Provide the (x, y) coordinate of the cell's center where the given text is located.  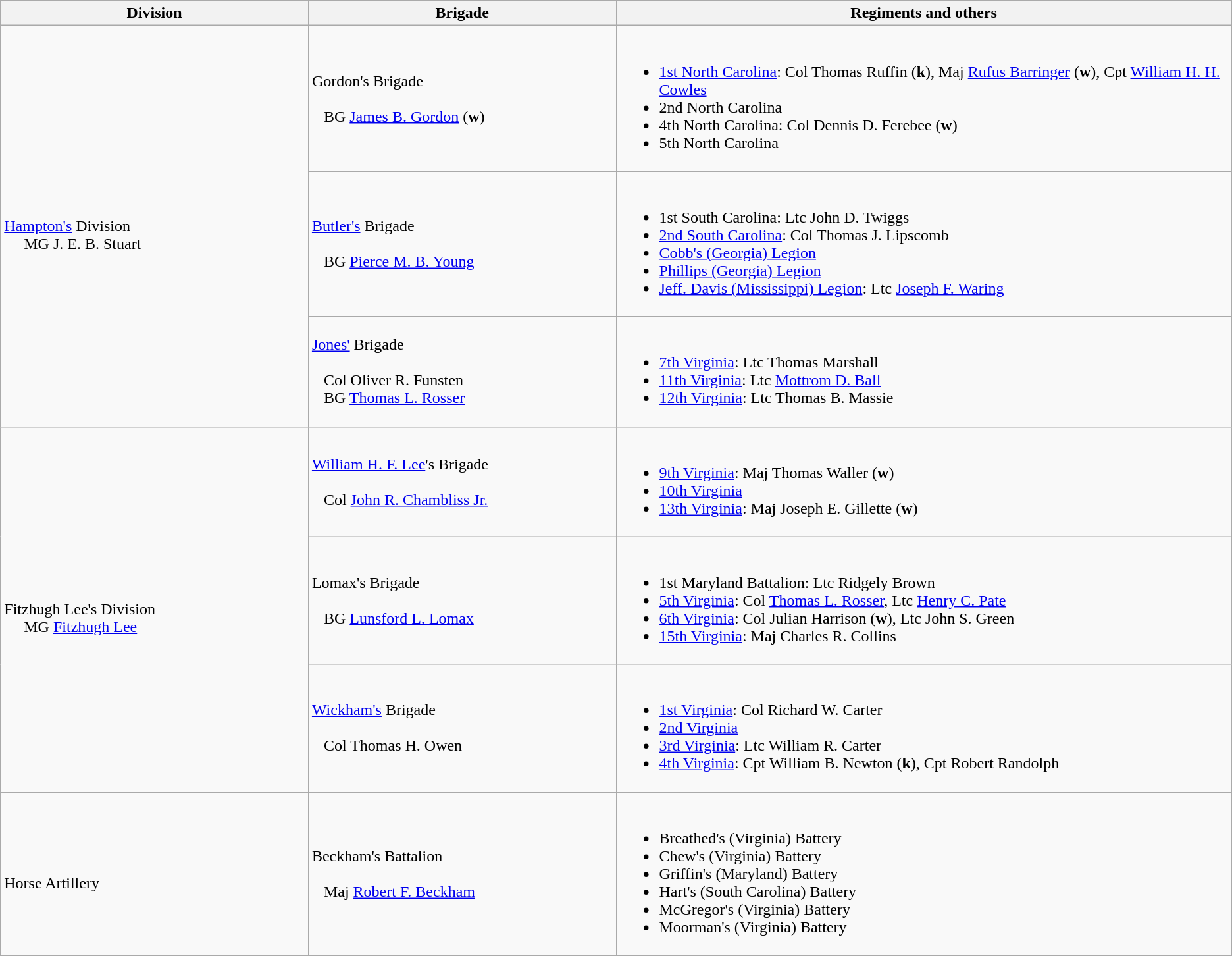
Gordon's Brigade BG James B. Gordon (w) (462, 99)
Butler's Brigade BG Pierce M. B. Young (462, 244)
Hampton's Division MG J. E. B. Stuart (155, 226)
Wickham's Brigade Col Thomas H. Owen (462, 728)
Beckham's Battalion Maj Robert F. Beckham (462, 874)
9th Virginia: Maj Thomas Waller (w)10th Virginia13th Virginia: Maj Joseph E. Gillette (w) (924, 482)
Brigade (462, 13)
Horse Artillery (155, 874)
Fitzhugh Lee's Division MG Fitzhugh Lee (155, 610)
1st Virginia: Col Richard W. Carter2nd Virginia3rd Virginia: Ltc William R. Carter4th Virginia: Cpt William B. Newton (k), Cpt Robert Randolph (924, 728)
Division (155, 13)
Lomax's Brigade BG Lunsford L. Lomax (462, 600)
7th Virginia: Ltc Thomas Marshall11th Virginia: Ltc Mottrom D. Ball12th Virginia: Ltc Thomas B. Massie (924, 371)
Regiments and others (924, 13)
William H. F. Lee's Brigade Col John R. Chambliss Jr. (462, 482)
Jones' Brigade Col Oliver R. Funsten BG Thomas L. Rosser (462, 371)
